Capture the cell that displays the provided text and extract its (X, Y) central coordinate. 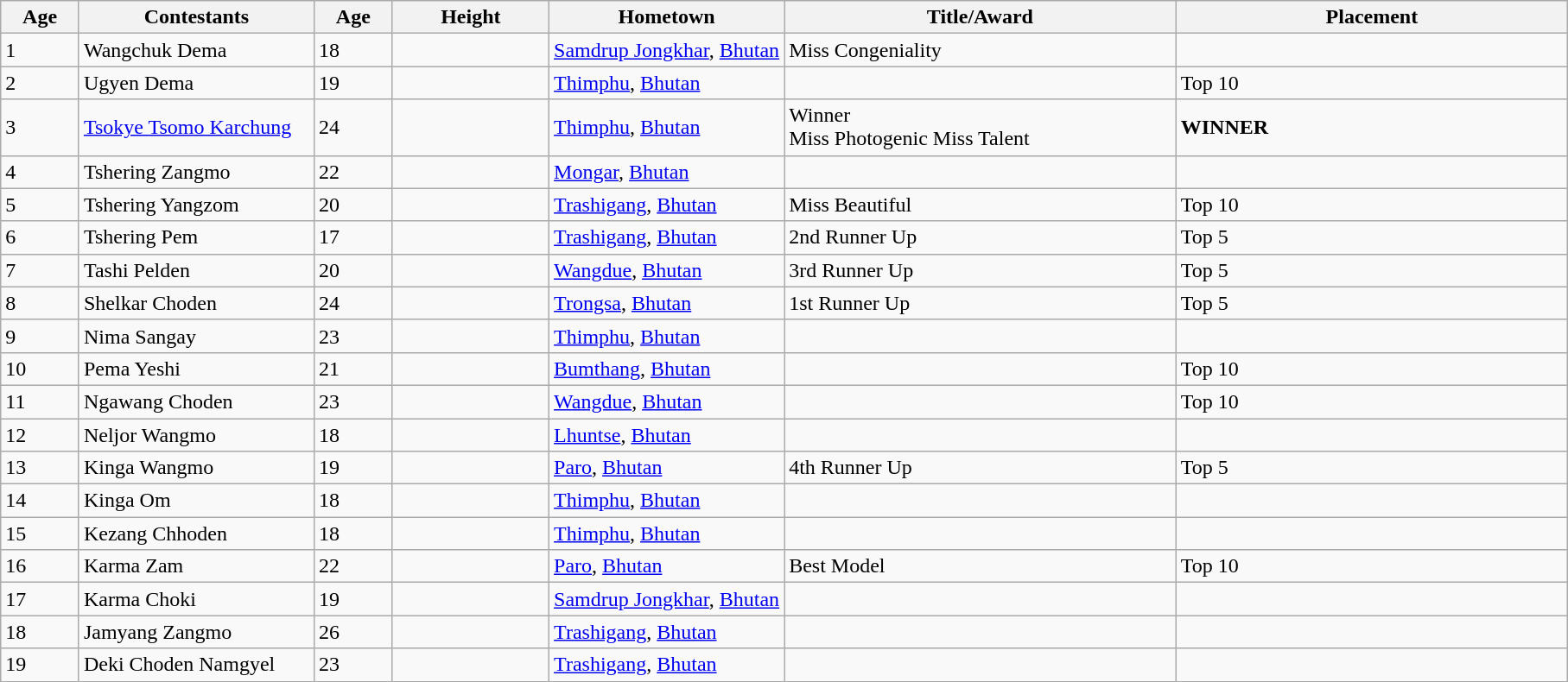
10 (40, 369)
1st Runner Up (981, 303)
Best Model (981, 566)
Neljor Wangmo (196, 434)
21 (352, 369)
Placement (1372, 17)
16 (40, 566)
Jamyang Zangmo (196, 632)
Kezang Chhoden (196, 534)
7 (40, 270)
Tsokye Tsomo Karchung (196, 128)
13 (40, 468)
6 (40, 237)
3 (40, 128)
14 (40, 501)
Tshering Pem (196, 237)
Kinga Om (196, 501)
Tshering Yangzom (196, 205)
WINNER (1372, 128)
3rd Runner Up (981, 270)
WinnerMiss Photogenic Miss Talent (981, 128)
5 (40, 205)
12 (40, 434)
Tashi Pelden (196, 270)
Miss Beautiful (981, 205)
Miss Congeniality (981, 50)
Shelkar Choden (196, 303)
Kinga Wangmo (196, 468)
Hometown (667, 17)
Height (470, 17)
2nd Runner Up (981, 237)
Title/Award (981, 17)
Ugyen Dema (196, 83)
9 (40, 336)
2 (40, 83)
Contestants (196, 17)
8 (40, 303)
Nima Sangay (196, 336)
26 (352, 632)
11 (40, 401)
Trongsa, Bhutan (667, 303)
Lhuntse, Bhutan (667, 434)
Deki Choden Namgyel (196, 665)
15 (40, 534)
1 (40, 50)
4 (40, 172)
Bumthang, Bhutan (667, 369)
Karma Choki (196, 599)
Mongar, Bhutan (667, 172)
Karma Zam (196, 566)
4th Runner Up (981, 468)
Pema Yeshi (196, 369)
Tshering Zangmo (196, 172)
Ngawang Choden (196, 401)
Wangchuk Dema (196, 50)
